Provide the [X, Y] coordinate of the cell's center where the given text is located.  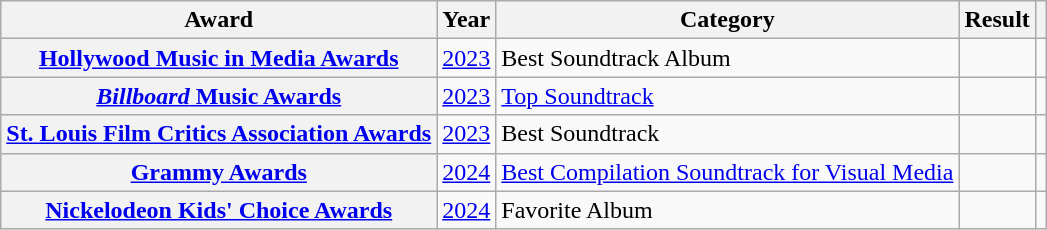
St. Louis Film Critics Association Awards [219, 134]
Best Soundtrack Album [728, 58]
Best Soundtrack [728, 134]
Grammy Awards [219, 172]
Year [466, 20]
Result [997, 20]
Hollywood Music in Media Awards [219, 58]
Best Compilation Soundtrack for Visual Media [728, 172]
Billboard Music Awards [219, 96]
Award [219, 20]
Nickelodeon Kids' Choice Awards [219, 210]
Favorite Album [728, 210]
Top Soundtrack [728, 96]
Category [728, 20]
